Detect which cell encompasses the target text, then output its [X, Y] center coordinate. 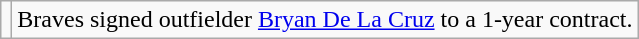
Braves signed outfielder Bryan De La Cruz to a 1-year contract. [325, 20]
